Determine the (X, Y) coordinate at the center of the cell enclosing the given text.  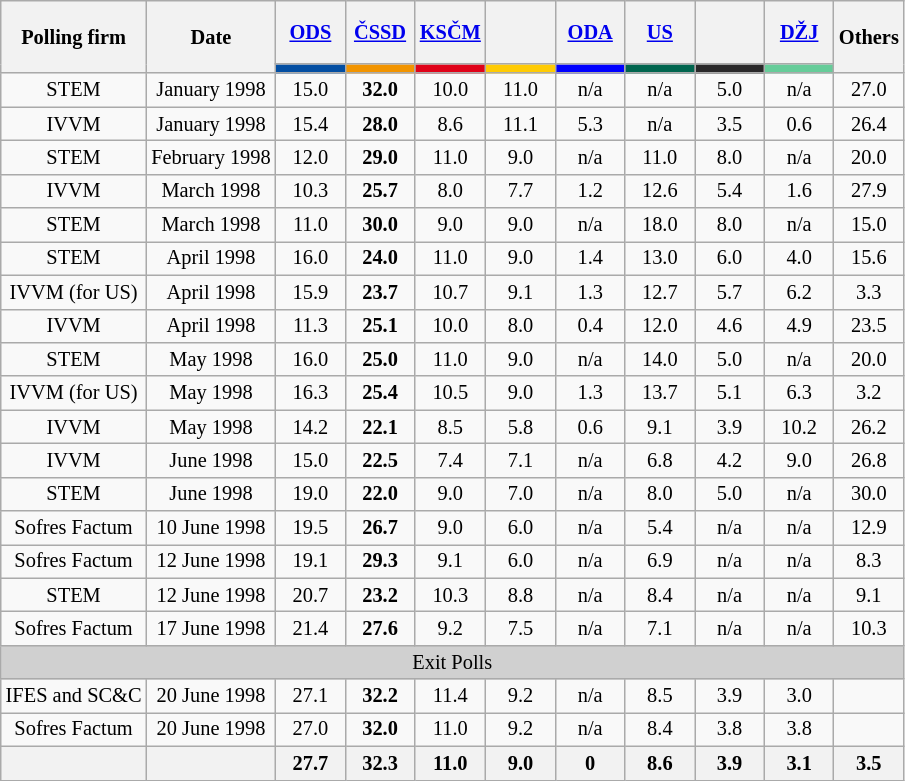
5.3 (590, 124)
23.5 (869, 326)
28.0 (380, 124)
19.0 (311, 494)
14.0 (660, 359)
26.4 (869, 124)
1.4 (590, 258)
26.8 (869, 460)
ODS (311, 32)
7.0 (521, 494)
26.2 (869, 427)
IFES and SC&C (74, 696)
27.7 (311, 763)
27.6 (380, 629)
18.0 (660, 225)
6.2 (799, 292)
4.6 (730, 326)
10.2 (799, 427)
5.1 (730, 393)
24.0 (380, 258)
4.9 (799, 326)
26.7 (380, 528)
3.1 (799, 763)
11.4 (450, 696)
11.3 (311, 326)
25.7 (380, 191)
US (660, 32)
21.4 (311, 629)
23.2 (380, 595)
3.3 (869, 292)
Others (869, 36)
15.9 (311, 292)
23.7 (380, 292)
DŽJ (799, 32)
8.3 (869, 561)
22.0 (380, 494)
1.2 (590, 191)
20.7 (311, 595)
Exit Polls (452, 662)
19.1 (311, 561)
ODA (590, 32)
7.5 (521, 629)
3.0 (799, 696)
February 1998 (210, 157)
17 June 1998 (210, 629)
15.4 (311, 124)
0.4 (590, 326)
4.2 (730, 460)
10.5 (450, 393)
0 (590, 763)
15.6 (869, 258)
6.8 (660, 460)
13.7 (660, 393)
4.0 (799, 258)
Polling firm (74, 36)
32.2 (380, 696)
16.3 (311, 393)
10.7 (450, 292)
3.2 (869, 393)
29.3 (380, 561)
29.0 (380, 157)
ČSSD (380, 32)
25.4 (380, 393)
14.2 (311, 427)
13.0 (660, 258)
7.4 (450, 460)
7.7 (521, 191)
8.8 (521, 595)
5.8 (521, 427)
Date (210, 36)
12.9 (869, 528)
6.9 (660, 561)
6.3 (799, 393)
22.1 (380, 427)
27.9 (869, 191)
1.6 (799, 191)
32.3 (380, 763)
19.5 (311, 528)
25.1 (380, 326)
KSČM (450, 32)
11.1 (521, 124)
22.5 (380, 460)
12.7 (660, 292)
27.1 (311, 696)
25.0 (380, 359)
12.6 (660, 191)
10 June 1998 (210, 528)
5.7 (730, 292)
